From the cell containing the given text, extract its center point as [X, Y] coordinate. 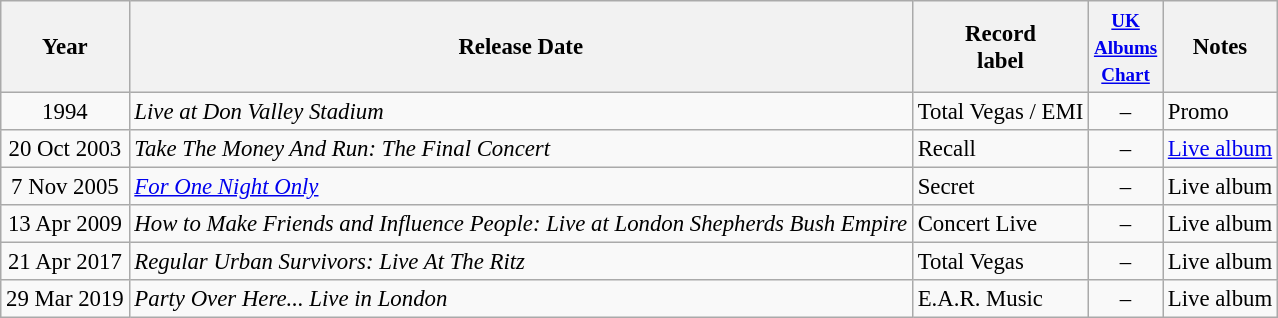
Secret [1000, 187]
UK Albums Chart [1126, 47]
Party Over Here... Live in London [520, 299]
Concert Live [1000, 224]
Recordlabel [1000, 47]
13 Apr 2009 [65, 224]
Take The Money And Run: The Final Concert [520, 149]
Total Vegas / EMI [1000, 112]
Recall [1000, 149]
Year [65, 47]
Notes [1220, 47]
1994 [65, 112]
29 Mar 2019 [65, 299]
21 Apr 2017 [65, 262]
How to Make Friends and Influence People: Live at London Shepherds Bush Empire [520, 224]
Release Date [520, 47]
Total Vegas [1000, 262]
20 Oct 2003 [65, 149]
E.A.R. Music [1000, 299]
Promo [1220, 112]
7 Nov 2005 [65, 187]
Live at Don Valley Stadium [520, 112]
For One Night Only [520, 187]
Regular Urban Survivors: Live At The Ritz [520, 262]
